Capture the cell that displays the provided text and extract its (X, Y) central coordinate. 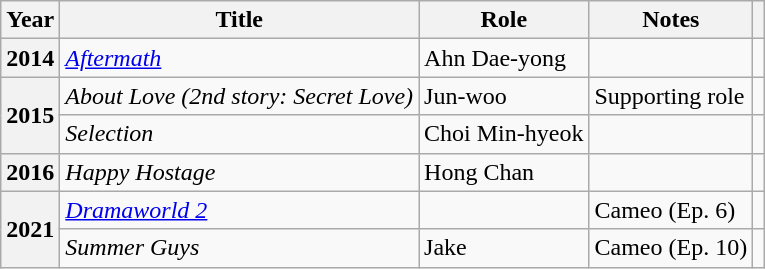
Cameo (Ep. 6) (671, 210)
Choi Min-hyeok (504, 134)
Aftermath (240, 58)
Hong Chan (504, 172)
Ahn Dae-yong (504, 58)
2021 (30, 229)
Notes (671, 20)
Year (30, 20)
Supporting role (671, 96)
About Love (2nd story: Secret Love) (240, 96)
Role (504, 20)
Cameo (Ep. 10) (671, 248)
2016 (30, 172)
Summer Guys (240, 248)
2015 (30, 115)
Happy Hostage (240, 172)
Jake (504, 248)
2014 (30, 58)
Selection (240, 134)
Jun-woo (504, 96)
Dramaworld 2 (240, 210)
Title (240, 20)
